Return the [X, Y] coordinate for the center point of the cell that contains the specified text.  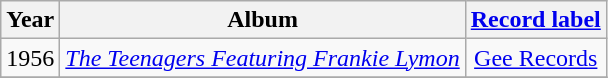
1956 [30, 58]
Album [262, 20]
Record label [536, 20]
Gee Records [536, 58]
Year [30, 20]
The Teenagers Featuring Frankie Lymon [262, 58]
